Determine the [X, Y] coordinate at the center of the cell enclosing the given text.  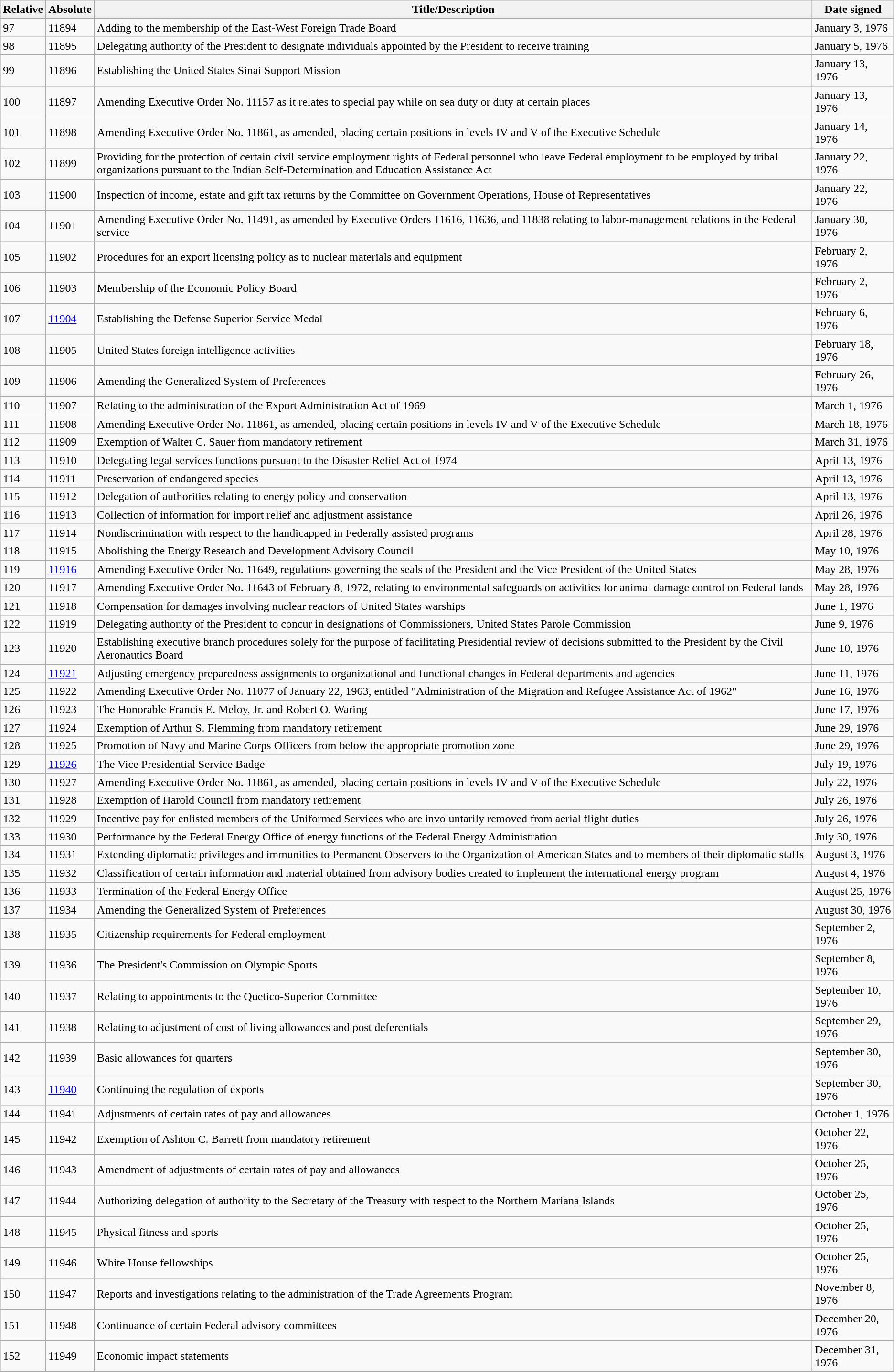
January 3, 1976 [853, 28]
130 [23, 782]
February 6, 1976 [853, 319]
135 [23, 873]
Continuing the regulation of exports [454, 1090]
The Honorable Francis E. Meloy, Jr. and Robert O. Waring [454, 710]
February 26, 1976 [853, 381]
Amending Executive Order No. 11157 as it relates to special pay while on sea duty or duty at certain places [454, 101]
August 30, 1976 [853, 909]
11940 [70, 1090]
11894 [70, 28]
127 [23, 728]
11928 [70, 800]
11941 [70, 1114]
134 [23, 855]
August 25, 1976 [853, 891]
11942 [70, 1138]
11930 [70, 837]
102 [23, 163]
White House fellowships [454, 1263]
October 1, 1976 [853, 1114]
11904 [70, 319]
Delegating authority of the President to designate individuals appointed by the President to receive training [454, 46]
April 28, 1976 [853, 533]
11897 [70, 101]
11935 [70, 934]
11914 [70, 533]
11949 [70, 1356]
11927 [70, 782]
11920 [70, 649]
July 19, 1976 [853, 764]
11910 [70, 460]
108 [23, 350]
Physical fitness and sports [454, 1232]
The President's Commission on Olympic Sports [454, 965]
December 20, 1976 [853, 1325]
105 [23, 257]
142 [23, 1058]
11936 [70, 965]
June 17, 1976 [853, 710]
11902 [70, 257]
152 [23, 1356]
11907 [70, 406]
11934 [70, 909]
110 [23, 406]
98 [23, 46]
Delegating authority of the President to concur in designations of Commissioners, United States Parole Commission [454, 624]
115 [23, 497]
11932 [70, 873]
Inspection of income, estate and gift tax returns by the Committee on Government Operations, House of Representatives [454, 195]
December 31, 1976 [853, 1356]
June 11, 1976 [853, 673]
11896 [70, 71]
September 29, 1976 [853, 1028]
11909 [70, 442]
11947 [70, 1294]
136 [23, 891]
11937 [70, 996]
Relating to adjustment of cost of living allowances and post deferentials [454, 1028]
Relating to the administration of the Export Administration Act of 1969 [454, 406]
Adjusting emergency preparedness assignments to organizational and functional changes in Federal departments and agencies [454, 673]
11919 [70, 624]
Adding to the membership of the East-West Foreign Trade Board [454, 28]
11948 [70, 1325]
Title/Description [454, 10]
11926 [70, 764]
11933 [70, 891]
117 [23, 533]
145 [23, 1138]
100 [23, 101]
11916 [70, 569]
July 22, 1976 [853, 782]
Incentive pay for enlisted members of the Uniformed Services who are involuntarily removed from aerial flight duties [454, 819]
11912 [70, 497]
11944 [70, 1201]
118 [23, 551]
The Vice Presidential Service Badge [454, 764]
11899 [70, 163]
138 [23, 934]
109 [23, 381]
June 1, 1976 [853, 606]
Termination of the Federal Energy Office [454, 891]
September 10, 1976 [853, 996]
11939 [70, 1058]
Promotion of Navy and Marine Corps Officers from below the appropriate promotion zone [454, 746]
Basic allowances for quarters [454, 1058]
Reports and investigations relating to the administration of the Trade Agreements Program [454, 1294]
Nondiscrimination with respect to the handicapped in Federally assisted programs [454, 533]
September 2, 1976 [853, 934]
97 [23, 28]
11915 [70, 551]
123 [23, 649]
11922 [70, 691]
11901 [70, 225]
11929 [70, 819]
137 [23, 909]
Exemption of Harold Council from mandatory retirement [454, 800]
August 3, 1976 [853, 855]
143 [23, 1090]
Membership of the Economic Policy Board [454, 287]
104 [23, 225]
124 [23, 673]
Amending Executive Order No. 11077 of January 22, 1963, entitled "Administration of the Migration and Refugee Assistance Act of 1962" [454, 691]
11918 [70, 606]
128 [23, 746]
June 9, 1976 [853, 624]
122 [23, 624]
March 1, 1976 [853, 406]
11924 [70, 728]
11905 [70, 350]
Performance by the Federal Energy Office of energy functions of the Federal Energy Administration [454, 837]
11903 [70, 287]
Date signed [853, 10]
Continuance of certain Federal advisory committees [454, 1325]
Economic impact statements [454, 1356]
April 26, 1976 [853, 515]
Exemption of Ashton C. Barrett from mandatory retirement [454, 1138]
101 [23, 133]
11931 [70, 855]
144 [23, 1114]
150 [23, 1294]
Procedures for an export licensing policy as to nuclear materials and equipment [454, 257]
11908 [70, 424]
11898 [70, 133]
March 18, 1976 [853, 424]
113 [23, 460]
Exemption of Walter C. Sauer from mandatory retirement [454, 442]
March 31, 1976 [853, 442]
120 [23, 587]
11895 [70, 46]
August 4, 1976 [853, 873]
11943 [70, 1170]
Establishing the Defense Superior Service Medal [454, 319]
99 [23, 71]
112 [23, 442]
Establishing the United States Sinai Support Mission [454, 71]
January 30, 1976 [853, 225]
11913 [70, 515]
11917 [70, 587]
September 8, 1976 [853, 965]
Exemption of Arthur S. Flemming from mandatory retirement [454, 728]
Collection of information for import relief and adjustment assistance [454, 515]
Abolishing the Energy Research and Development Advisory Council [454, 551]
149 [23, 1263]
114 [23, 479]
116 [23, 515]
11921 [70, 673]
11946 [70, 1263]
February 18, 1976 [853, 350]
11923 [70, 710]
111 [23, 424]
Citizenship requirements for Federal employment [454, 934]
October 22, 1976 [853, 1138]
11945 [70, 1232]
Absolute [70, 10]
Relating to appointments to the Quetico-Superior Committee [454, 996]
131 [23, 800]
132 [23, 819]
11925 [70, 746]
151 [23, 1325]
140 [23, 996]
Delegation of authorities relating to energy policy and conservation [454, 497]
Relative [23, 10]
125 [23, 691]
126 [23, 710]
Classification of certain information and material obtained from advisory bodies created to implement the international energy program [454, 873]
133 [23, 837]
121 [23, 606]
United States foreign intelligence activities [454, 350]
Preservation of endangered species [454, 479]
147 [23, 1201]
June 10, 1976 [853, 649]
November 8, 1976 [853, 1294]
Amending Executive Order No. 11643 of February 8, 1972, relating to environmental safeguards on activities for animal damage control on Federal lands [454, 587]
103 [23, 195]
Amending Executive Order No. 11649, regulations governing the seals of the President and the Vice President of the United States [454, 569]
129 [23, 764]
139 [23, 965]
July 30, 1976 [853, 837]
107 [23, 319]
Adjustments of certain rates of pay and allowances [454, 1114]
106 [23, 287]
Amendment of adjustments of certain rates of pay and allowances [454, 1170]
11938 [70, 1028]
Compensation for damages involving nuclear reactors of United States warships [454, 606]
146 [23, 1170]
11900 [70, 195]
June 16, 1976 [853, 691]
January 14, 1976 [853, 133]
148 [23, 1232]
11911 [70, 479]
Delegating legal services functions pursuant to the Disaster Relief Act of 1974 [454, 460]
January 5, 1976 [853, 46]
May 10, 1976 [853, 551]
Authorizing delegation of authority to the Secretary of the Treasury with respect to the Northern Mariana Islands [454, 1201]
119 [23, 569]
11906 [70, 381]
141 [23, 1028]
